Detect which cell encompasses the target text, then output its (x, y) center coordinate. 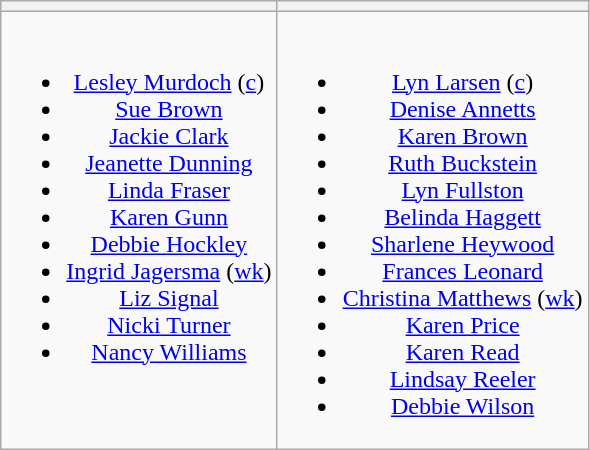
Lesley Murdoch (c)Sue BrownJackie ClarkJeanette DunningLinda FraserKaren GunnDebbie HockleyIngrid Jagersma (wk)Liz SignalNicki TurnerNancy Williams (139, 230)
